Extract the (x, y) coordinate from the center of the cell holding the provided text.  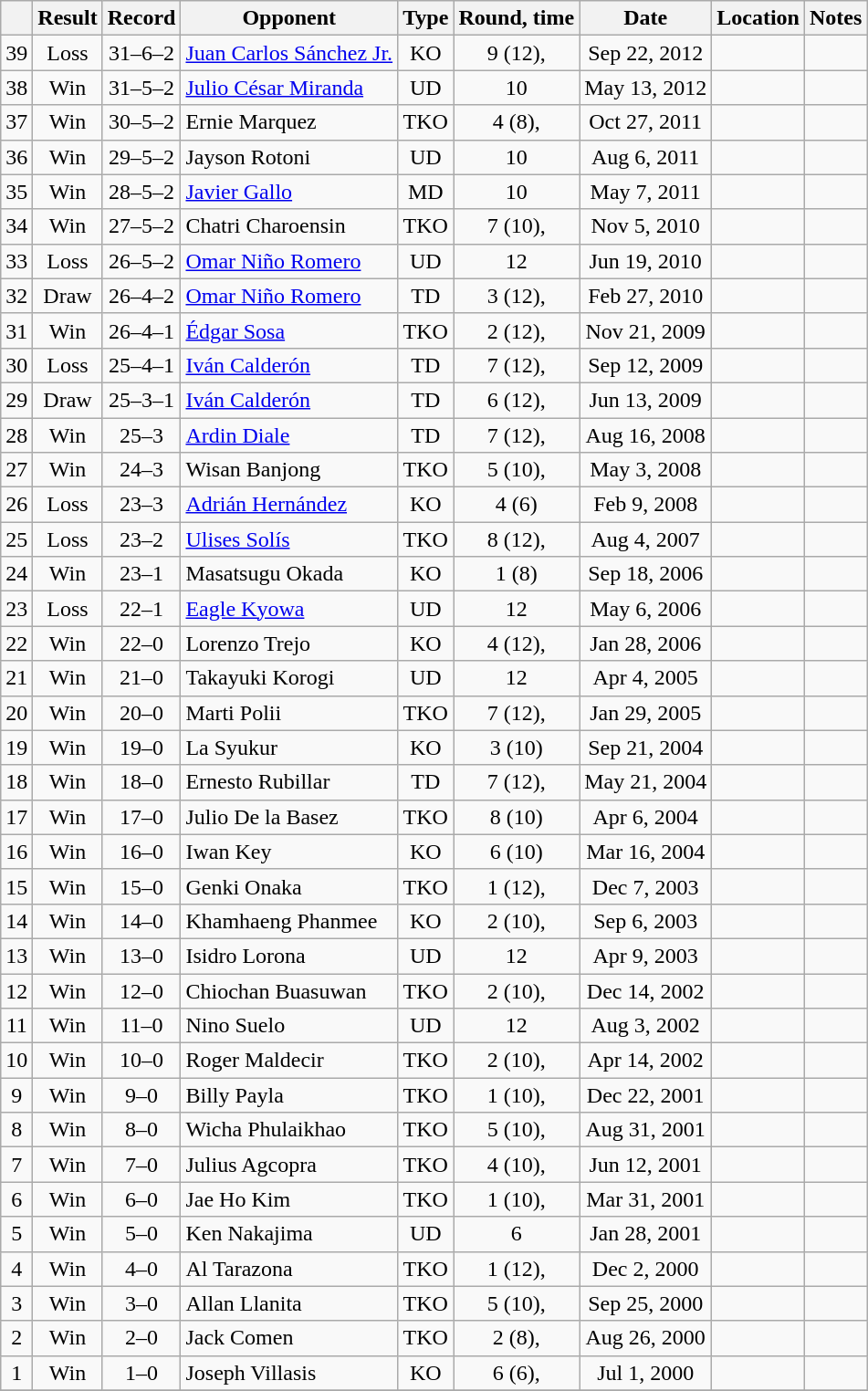
Jul 1, 2000 (646, 1373)
Jun 19, 2010 (646, 261)
La Syukur (289, 748)
Apr 9, 2003 (646, 956)
2–0 (141, 1338)
23 (16, 609)
Wicha Phulaikhao (289, 1130)
Joseph Villasis (289, 1373)
35 (16, 192)
22 (16, 643)
Juan Carlos Sánchez Jr. (289, 53)
Jan 28, 2006 (646, 643)
Julio César Miranda (289, 88)
Aug 3, 2002 (646, 1026)
13–0 (141, 956)
Aug 26, 2000 (646, 1338)
18 (16, 782)
1–0 (141, 1373)
Sep 21, 2004 (646, 748)
May 13, 2012 (646, 88)
39 (16, 53)
4 (16, 1269)
Mar 31, 2001 (646, 1199)
15 (16, 886)
18–0 (141, 782)
May 21, 2004 (646, 782)
17 (16, 817)
May 6, 2006 (646, 609)
Date (646, 18)
Billy Payla (289, 1095)
29–5–2 (141, 157)
26–5–2 (141, 261)
6–0 (141, 1199)
8 (10) (517, 817)
Apr 6, 2004 (646, 817)
Nov 5, 2010 (646, 226)
17–0 (141, 817)
26–4–2 (141, 296)
23–2 (141, 539)
Apr 4, 2005 (646, 678)
Sep 25, 2000 (646, 1303)
26–4–1 (141, 330)
38 (16, 88)
3–0 (141, 1303)
Eagle Kyowa (289, 609)
9 (16, 1095)
4 (12), (517, 643)
Chiochan Buasuwan (289, 990)
Location (758, 18)
Ardin Diale (289, 435)
8–0 (141, 1130)
Oct 27, 2011 (646, 122)
6 (12), (517, 400)
Mar 16, 2004 (646, 852)
Allan Llanita (289, 1303)
Lorenzo Trejo (289, 643)
Ernesto Rubillar (289, 782)
11 (16, 1026)
25–4–1 (141, 365)
2 (8), (517, 1338)
Opponent (289, 18)
Marti Polii (289, 713)
Roger Maldecir (289, 1061)
2 (16, 1338)
19–0 (141, 748)
31–5–2 (141, 88)
19 (16, 748)
7 (16, 1165)
31 (16, 330)
22–0 (141, 643)
Julius Agcopra (289, 1165)
Masatsugu Okada (289, 574)
Dec 22, 2001 (646, 1095)
7 (10), (517, 226)
16 (16, 852)
Apr 14, 2002 (646, 1061)
Nino Suelo (289, 1026)
26 (16, 505)
21 (16, 678)
Feb 27, 2010 (646, 296)
1 (16, 1373)
9–0 (141, 1095)
Record (141, 18)
Ernie Marquez (289, 122)
30–5–2 (141, 122)
10–0 (141, 1061)
6 (10) (517, 852)
Jae Ho Kim (289, 1199)
11–0 (141, 1026)
Jayson Rotoni (289, 157)
Jack Comen (289, 1338)
Jun 12, 2001 (646, 1165)
24 (16, 574)
3 (12), (517, 296)
Dec 14, 2002 (646, 990)
32 (16, 296)
13 (16, 956)
Chatri Charoensin (289, 226)
Aug 4, 2007 (646, 539)
28 (16, 435)
Sep 6, 2003 (646, 921)
8 (12), (517, 539)
25–3 (141, 435)
Takayuki Korogi (289, 678)
Notes (835, 18)
25 (16, 539)
4–0 (141, 1269)
34 (16, 226)
MD (425, 192)
Ken Nakajima (289, 1234)
30 (16, 365)
Adrián Hernández (289, 505)
Khamhaeng Phanmee (289, 921)
29 (16, 400)
20–0 (141, 713)
4 (10), (517, 1165)
14 (16, 921)
23–1 (141, 574)
5–0 (141, 1234)
9 (12), (517, 53)
7–0 (141, 1165)
23–3 (141, 505)
Isidro Lorona (289, 956)
37 (16, 122)
Julio De la Basez (289, 817)
Feb 9, 2008 (646, 505)
Aug 6, 2011 (646, 157)
6 (6), (517, 1373)
24–3 (141, 470)
Jun 13, 2009 (646, 400)
Dec 7, 2003 (646, 886)
28–5–2 (141, 192)
36 (16, 157)
27–5–2 (141, 226)
8 (16, 1130)
Ulises Solís (289, 539)
4 (8), (517, 122)
25–3–1 (141, 400)
Result (68, 18)
Sep 18, 2006 (646, 574)
5 (16, 1234)
Type (425, 18)
Iwan Key (289, 852)
May 7, 2011 (646, 192)
3 (10) (517, 748)
Jan 29, 2005 (646, 713)
Aug 16, 2008 (646, 435)
Jan 28, 2001 (646, 1234)
16–0 (141, 852)
Dec 2, 2000 (646, 1269)
22–1 (141, 609)
Al Tarazona (289, 1269)
Round, time (517, 18)
31–6–2 (141, 53)
Nov 21, 2009 (646, 330)
Wisan Banjong (289, 470)
Sep 12, 2009 (646, 365)
3 (16, 1303)
12–0 (141, 990)
May 3, 2008 (646, 470)
Aug 31, 2001 (646, 1130)
14–0 (141, 921)
2 (12), (517, 330)
1 (8) (517, 574)
21–0 (141, 678)
33 (16, 261)
27 (16, 470)
Genki Onaka (289, 886)
20 (16, 713)
4 (6) (517, 505)
Sep 22, 2012 (646, 53)
Javier Gallo (289, 192)
Édgar Sosa (289, 330)
15–0 (141, 886)
